Find where the given text appears and provide that cell's center as [X, Y] coordinate. 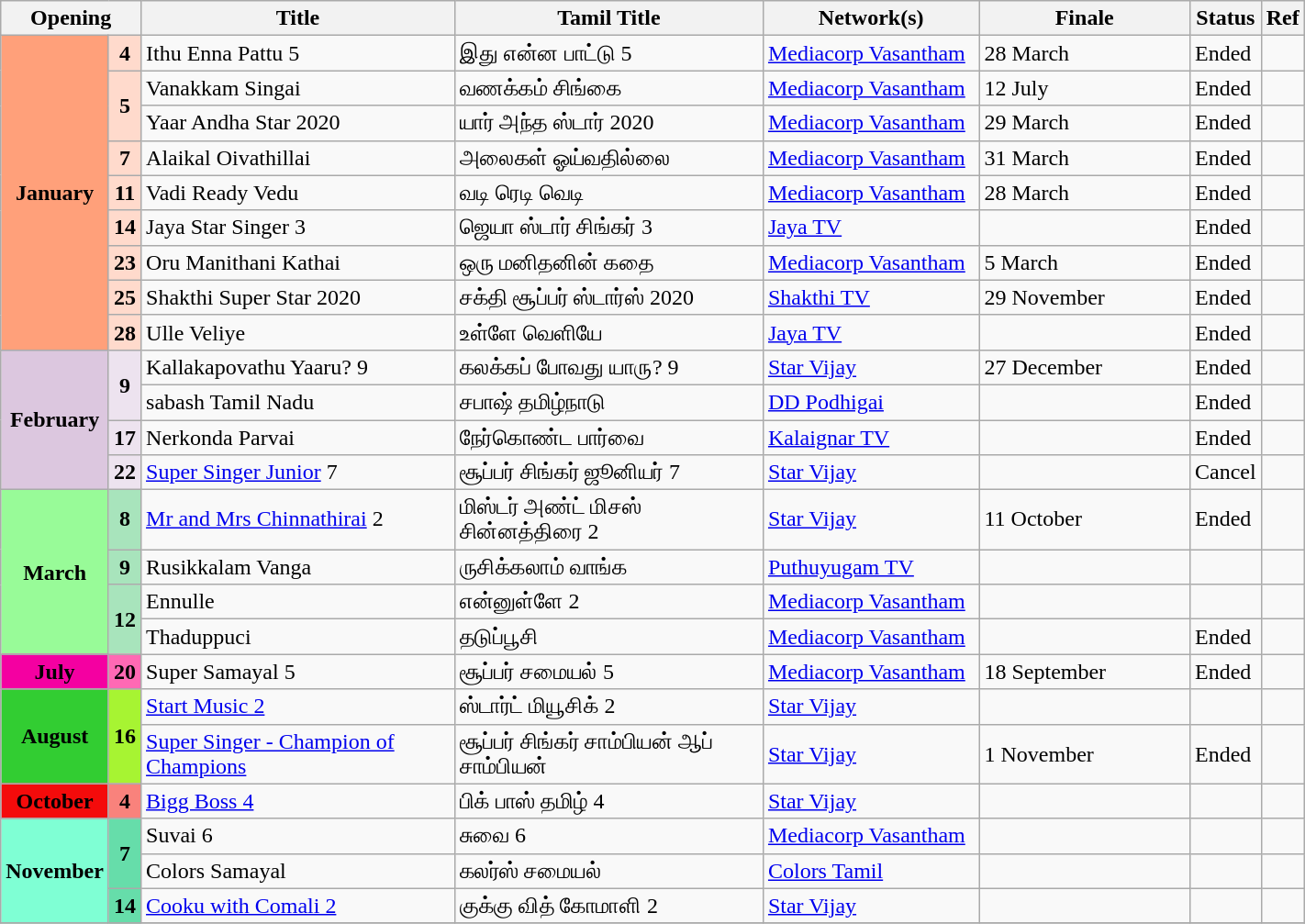
Thaduppuci [298, 637]
Shakthi Super Star 2020 [298, 297]
வடி ரெடி வெடி [608, 193]
October [55, 801]
சுவை 6 [608, 836]
1 November [1085, 754]
12 [125, 619]
வணக்கம் சிங்கை [608, 88]
சூப்பர் சிங்கர் ஜூனியர் 7 [608, 473]
சூப்பர் சிங்கர் சாம்பியன் ஆப் சாம்பியன் [608, 754]
Yaar Andha Star 2020 [298, 123]
ஒரு மனிதனின் கதை [608, 262]
அலைகள் ஓய்வதில்லை [608, 158]
Vanakkam Singai [298, 88]
Suvai 6 [298, 836]
5 March [1085, 262]
கலக்கப் போவது யாரு? 9 [608, 367]
Colors Tamil [871, 871]
உள்ளே வெளியே [608, 332]
Title [298, 18]
Network(s) [871, 18]
11 [125, 193]
February [55, 419]
18 September [1085, 672]
20 [125, 672]
23 [125, 262]
March [55, 573]
Ennulle [298, 602]
DD Podhigai [871, 402]
sabash Tamil Nadu [298, 402]
Alaikal Oivathillai [298, 158]
Vadi Ready Vedu [298, 193]
August [55, 736]
31 March [1085, 158]
Status [1225, 18]
ருசிக்கலாம் வாங்க [608, 567]
Opening [72, 18]
November [55, 871]
Puthuyugam TV [871, 567]
நேர்கொண்ட பார்வை [608, 438]
Colors Samayal [298, 871]
என்னுள்ளே 2 [608, 602]
29 March [1085, 123]
ஜெயா ஸ்டார் சிங்கர் 3 [608, 228]
28 [125, 332]
சூப்பர் சமையல் 5 [608, 672]
Oru Manithani Kathai [298, 262]
யார் அந்த ஸ்டார் 2020 [608, 123]
Start Music 2 [298, 707]
17 [125, 438]
தடுப்பூசி [608, 637]
Finale [1085, 18]
Shakthi TV [871, 297]
25 [125, 297]
Tamil Title [608, 18]
Kallakapovathu Yaaru? 9 [298, 367]
January [55, 193]
27 December [1085, 367]
Bigg Boss 4 [298, 801]
Ithu Enna Pattu 5 [298, 53]
22 [125, 473]
Super Singer Junior 7 [298, 473]
மிஸ்டர் அண்ட் மிசஸ் சின்னத்திரை 2 [608, 519]
Jaya Star Singer 3 [298, 228]
ஸ்டார்ட் மியூசிக் 2 [608, 707]
Cancel [1225, 473]
16 [125, 736]
கலர்ஸ் சமையல் [608, 871]
5 [125, 106]
12 July [1085, 88]
Kalaignar TV [871, 438]
July [55, 672]
29 November [1085, 297]
Rusikkalam Vanga [298, 567]
சக்தி சூப்பர் ஸ்டார்ஸ் 2020 [608, 297]
8 [125, 519]
11 October [1085, 519]
பிக் பாஸ் தமிழ் 4 [608, 801]
Mr and Mrs Chinnathirai 2 [298, 519]
குக்கு வித் கோமாளி 2 [608, 906]
Super Samayal 5 [298, 672]
Ref [1283, 18]
Cooku with Comali 2 [298, 906]
இது என்ன பாட்டு 5 [608, 53]
Super Singer - Champion of Champions [298, 754]
Nerkonda Parvai [298, 438]
சபாஷ் தமிழ்நாடு [608, 402]
Ulle Veliye [298, 332]
